Locate the cell with the specified text and output its [x, y] center coordinate. 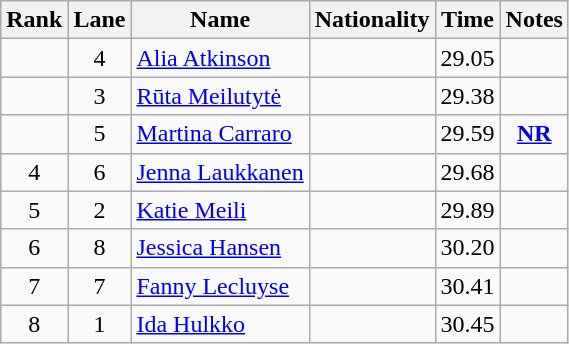
1 [100, 324]
Fanny Lecluyse [220, 286]
Alia Atkinson [220, 58]
30.20 [468, 248]
Rūta Meilutytė [220, 96]
Nationality [372, 20]
30.41 [468, 286]
29.38 [468, 96]
Ida Hulkko [220, 324]
NR [534, 134]
29.59 [468, 134]
Jessica Hansen [220, 248]
2 [100, 210]
Lane [100, 20]
3 [100, 96]
Martina Carraro [220, 134]
29.68 [468, 172]
29.05 [468, 58]
Rank [34, 20]
Jenna Laukkanen [220, 172]
Notes [534, 20]
Name [220, 20]
Time [468, 20]
Katie Meili [220, 210]
29.89 [468, 210]
30.45 [468, 324]
